Return [X, Y] of the center of cell containing provided text 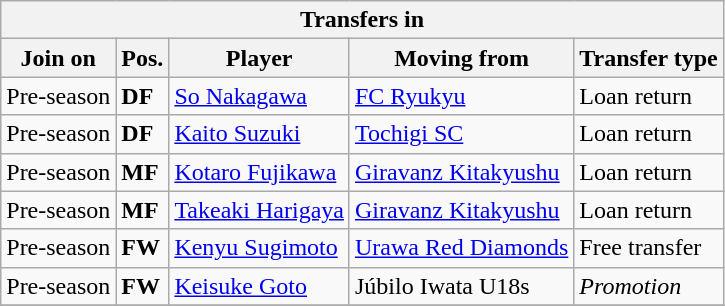
Free transfer [648, 248]
Takeaki Harigaya [260, 210]
Júbilo Iwata U18s [461, 286]
Keisuke Goto [260, 286]
Kaito Suzuki [260, 134]
Tochigi SC [461, 134]
FC Ryukyu [461, 96]
Promotion [648, 286]
Join on [58, 58]
So Nakagawa [260, 96]
Transfer type [648, 58]
Urawa Red Diamonds [461, 248]
Kenyu Sugimoto [260, 248]
Transfers in [362, 20]
Player [260, 58]
Kotaro Fujikawa [260, 172]
Moving from [461, 58]
Pos. [142, 58]
